For the text-containing cell, return its midpoint in [X, Y] coordinate format. 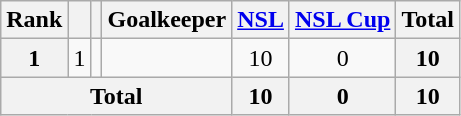
Rank [34, 20]
NSL [261, 20]
NSL Cup [342, 20]
Goalkeeper [167, 20]
